Determine the [X, Y] coordinate at the center of the cell enclosing the given text.  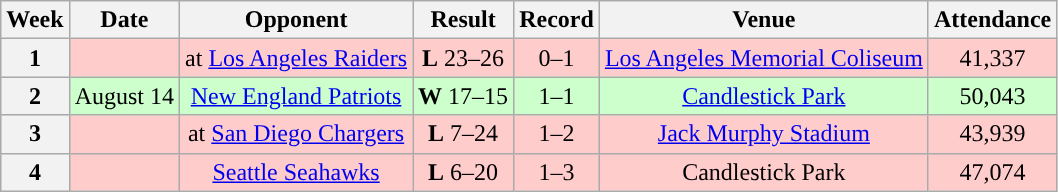
1–1 [557, 96]
New England Patriots [296, 96]
Venue [764, 20]
Week [35, 20]
43,939 [992, 134]
41,337 [992, 58]
Record [557, 20]
at Los Angeles Raiders [296, 58]
L 7–24 [464, 134]
Opponent [296, 20]
4 [35, 172]
at San Diego Chargers [296, 134]
Result [464, 20]
1–3 [557, 172]
Seattle Seahawks [296, 172]
1 [35, 58]
Jack Murphy Stadium [764, 134]
3 [35, 134]
Attendance [992, 20]
0–1 [557, 58]
Los Angeles Memorial Coliseum [764, 58]
1–2 [557, 134]
L 6–20 [464, 172]
47,074 [992, 172]
August 14 [124, 96]
50,043 [992, 96]
2 [35, 96]
Date [124, 20]
W 17–15 [464, 96]
L 23–26 [464, 58]
